Return the [x, y] coordinate for the center point of the cell that contains the specified text.  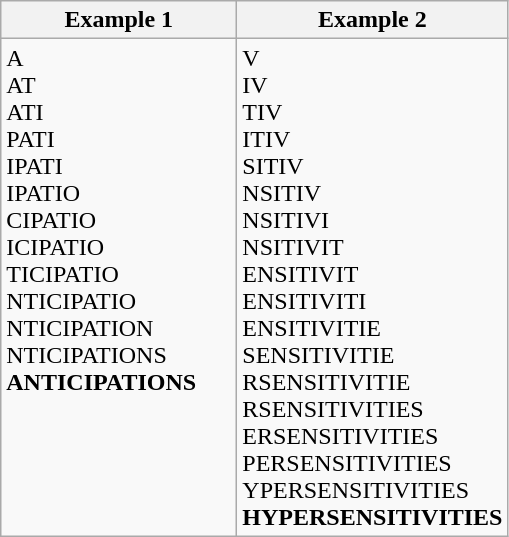
Example 2 [372, 20]
Example 1 [119, 20]
AATATIPATIIPATIIPATIOCIPATIOICIPATIOTICIPATIONTICIPATIONTICIPATIONNTICIPATIONSANTICIPATIONS [119, 288]
